Determine the [X, Y] coordinate at the center of the cell enclosing the given text.  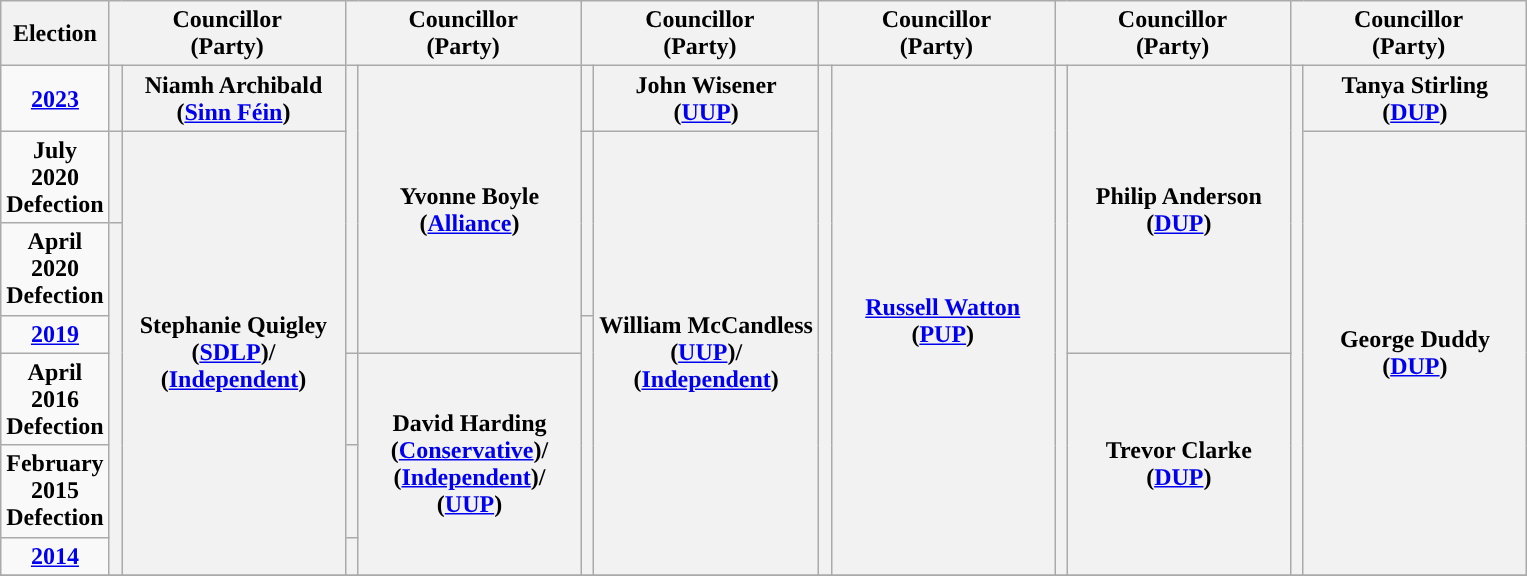
Election [55, 34]
David Harding (Conservative)/ (Independent)/ (UUP) [470, 464]
February 2015 Defection [55, 491]
Philip Anderson (DUP) [1179, 210]
April 2020 Defection [55, 269]
Yvonne Boyle (Alliance) [470, 210]
2023 [55, 98]
April 2016 Defection [55, 399]
George Duddy (DUP) [1415, 353]
William McCandless (UUP)/ (Independent) [706, 353]
Trevor Clarke (DUP) [1179, 464]
John Wisener (UUP) [706, 98]
Stephanie Quigley (SDLP)/ (Independent) [234, 353]
Tanya Stirling (DUP) [1415, 98]
Niamh Archibald (Sinn Féin) [234, 98]
2014 [55, 556]
Russell Watton (PUP) [943, 320]
2019 [55, 334]
July 2020 Defection [55, 177]
